Determine the [x, y] coordinate at the center of the cell enclosing the given text.  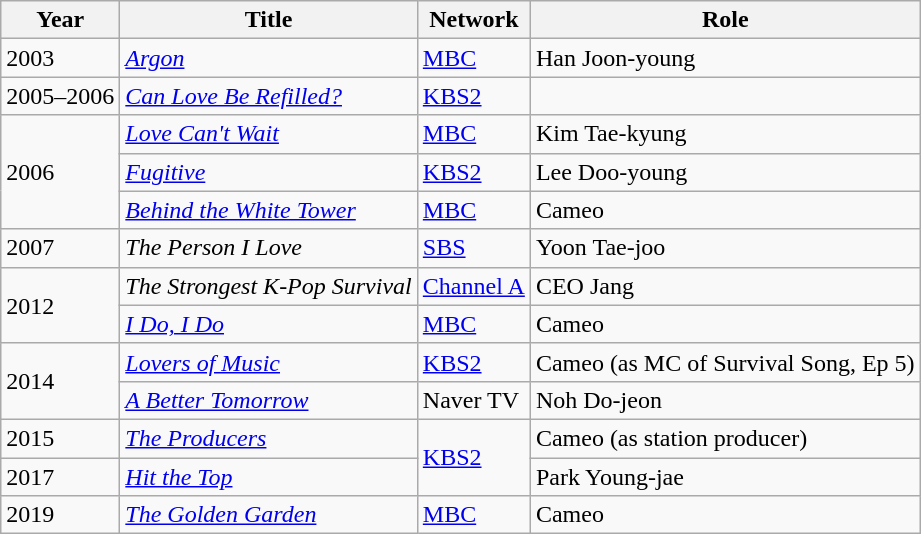
2003 [60, 58]
Cameo (as MC of Survival Song, Ep 5) [725, 362]
Fugitive [268, 172]
Year [60, 20]
2014 [60, 381]
A Better Tomorrow [268, 400]
CEO Jang [725, 286]
2006 [60, 172]
The Person I Love [268, 248]
Cameo (as station producer) [725, 438]
Kim Tae-kyung [725, 134]
Noh Do-jeon [725, 400]
Channel A [474, 286]
Han Joon-young [725, 58]
2007 [60, 248]
The Golden Garden [268, 515]
I Do, I Do [268, 324]
2005–2006 [60, 96]
Role [725, 20]
2019 [60, 515]
Lee Doo-young [725, 172]
Hit the Top [268, 477]
2017 [60, 477]
Can Love Be Refilled? [268, 96]
Network [474, 20]
Naver TV [474, 400]
Park Young-jae [725, 477]
Lovers of Music [268, 362]
Behind the White Tower [268, 210]
The Producers [268, 438]
Argon [268, 58]
2012 [60, 305]
2015 [60, 438]
Yoon Tae-joo [725, 248]
SBS [474, 248]
Title [268, 20]
Love Can't Wait [268, 134]
The Strongest K-Pop Survival [268, 286]
